Scan for the cell matching the given text and deliver its (x, y) coordinate at center. 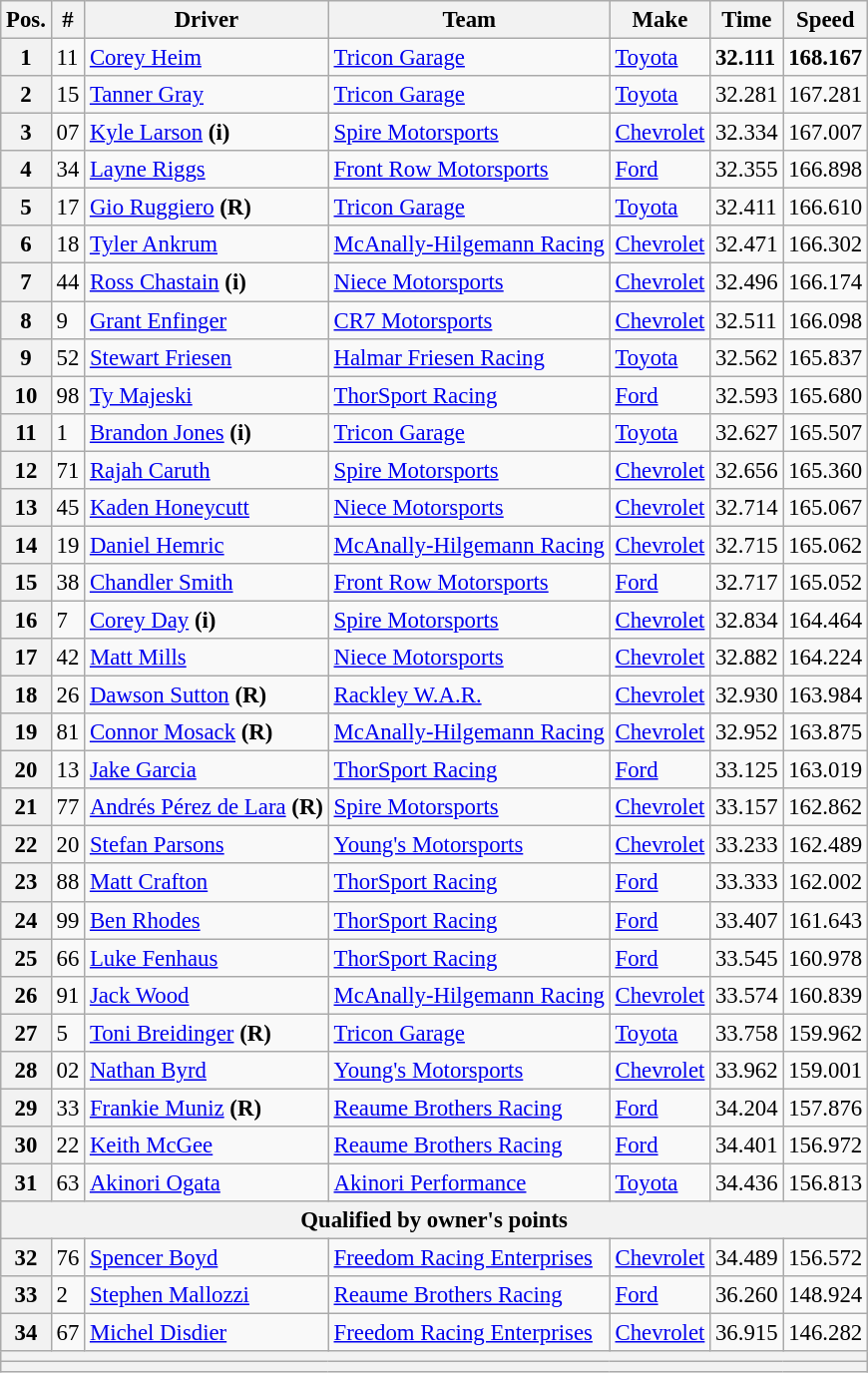
81 (68, 732)
33.333 (746, 883)
162.489 (826, 845)
163.019 (826, 770)
25 (26, 958)
32.952 (746, 732)
Kaden Honeycutt (208, 508)
156.972 (826, 1145)
32.355 (746, 170)
8 (26, 320)
Akinori Ogata (208, 1182)
12 (26, 470)
28 (26, 1071)
34.204 (746, 1108)
32.111 (746, 58)
Frankie Muniz (R) (208, 1108)
Ben Rhodes (208, 920)
32.471 (746, 244)
163.875 (826, 732)
99 (68, 920)
Daniel Hemric (208, 545)
Layne Riggs (208, 170)
146.282 (826, 1333)
33.545 (746, 958)
33.758 (746, 1033)
Qualified by owner's points (435, 1220)
Chandler Smith (208, 583)
159.962 (826, 1033)
167.007 (826, 133)
32.411 (746, 208)
33.125 (746, 770)
10 (26, 395)
Dawson Sutton (R) (208, 695)
156.572 (826, 1258)
167.281 (826, 95)
36.260 (746, 1295)
77 (68, 807)
63 (68, 1182)
32.627 (746, 432)
32.882 (746, 658)
166.098 (826, 320)
Driver (208, 20)
Kyle Larson (i) (208, 133)
32.334 (746, 133)
27 (26, 1033)
CR7 Motorsports (469, 320)
14 (26, 545)
Brandon Jones (i) (208, 432)
164.464 (826, 620)
32.715 (746, 545)
Jake Garcia (208, 770)
44 (68, 282)
161.643 (826, 920)
71 (68, 470)
160.978 (826, 958)
88 (68, 883)
Speed (826, 20)
Rackley W.A.R. (469, 695)
Time (746, 20)
Keith McGee (208, 1145)
Tyler Ankrum (208, 244)
32.562 (746, 357)
98 (68, 395)
Tanner Gray (208, 95)
76 (68, 1258)
Pos. (26, 20)
165.052 (826, 583)
Stewart Friesen (208, 357)
Jack Wood (208, 995)
52 (68, 357)
32.281 (746, 95)
4 (26, 170)
32.656 (746, 470)
32.834 (746, 620)
30 (26, 1145)
32 (26, 1258)
165.062 (826, 545)
Andrés Pérez de Lara (R) (208, 807)
32.496 (746, 282)
Spencer Boyd (208, 1258)
32.930 (746, 695)
162.862 (826, 807)
Gio Ruggiero (R) (208, 208)
33.407 (746, 920)
23 (26, 883)
21 (26, 807)
32.511 (746, 320)
32.717 (746, 583)
168.167 (826, 58)
33.157 (746, 807)
165.360 (826, 470)
32.714 (746, 508)
# (68, 20)
156.813 (826, 1182)
165.067 (826, 508)
31 (26, 1182)
Corey Heim (208, 58)
166.174 (826, 282)
16 (26, 620)
42 (68, 658)
45 (68, 508)
166.898 (826, 170)
67 (68, 1333)
165.680 (826, 395)
38 (68, 583)
165.837 (826, 357)
Stephen Mallozzi (208, 1295)
Corey Day (i) (208, 620)
33.962 (746, 1071)
Halmar Friesen Racing (469, 357)
Michel Disdier (208, 1333)
Make (659, 20)
34.401 (746, 1145)
Matt Mills (208, 658)
Luke Fenhaus (208, 958)
164.224 (826, 658)
148.924 (826, 1295)
Grant Enfinger (208, 320)
160.839 (826, 995)
Toni Breidinger (R) (208, 1033)
07 (68, 133)
Ross Chastain (i) (208, 282)
166.302 (826, 244)
24 (26, 920)
Ty Majeski (208, 395)
Rajah Caruth (208, 470)
91 (68, 995)
32.593 (746, 395)
162.002 (826, 883)
Stefan Parsons (208, 845)
Matt Crafton (208, 883)
6 (26, 244)
163.984 (826, 695)
165.507 (826, 432)
34.489 (746, 1258)
02 (68, 1071)
166.610 (826, 208)
66 (68, 958)
Connor Mosack (R) (208, 732)
Akinori Performance (469, 1182)
3 (26, 133)
29 (26, 1108)
Nathan Byrd (208, 1071)
159.001 (826, 1071)
Team (469, 20)
33.233 (746, 845)
33.574 (746, 995)
36.915 (746, 1333)
157.876 (826, 1108)
34.436 (746, 1182)
